Determine the [X, Y] coordinate at the center of the cell enclosing the given text.  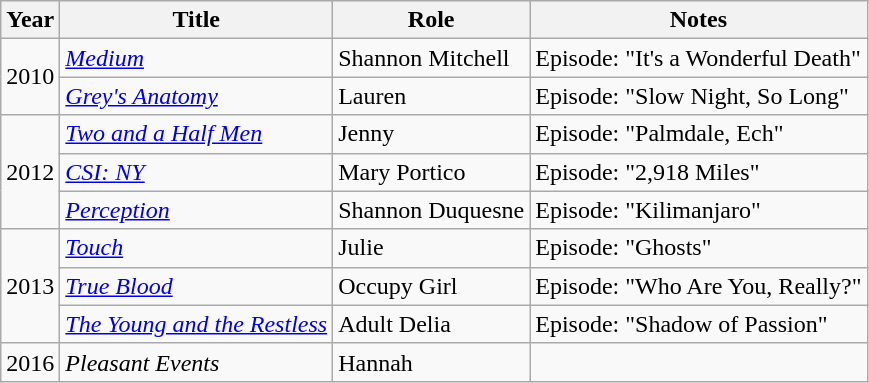
Medium [196, 58]
2010 [30, 77]
Year [30, 20]
Shannon Duquesne [432, 210]
Episode: "Shadow of Passion" [698, 324]
Episode: "It's a Wonderful Death" [698, 58]
Shannon Mitchell [432, 58]
Episode: "Slow Night, So Long" [698, 96]
2013 [30, 286]
Hannah [432, 362]
Episode: "Kilimanjaro" [698, 210]
Two and a Half Men [196, 134]
Notes [698, 20]
Episode: "Ghosts" [698, 248]
2012 [30, 172]
Mary Portico [432, 172]
Adult Delia [432, 324]
True Blood [196, 286]
Title [196, 20]
2016 [30, 362]
Role [432, 20]
Grey's Anatomy [196, 96]
Episode: "Who Are You, Really?" [698, 286]
Episode: "Palmdale, Ech" [698, 134]
Occupy Girl [432, 286]
Pleasant Events [196, 362]
Lauren [432, 96]
Julie [432, 248]
Touch [196, 248]
The Young and the Restless [196, 324]
Episode: "2,918 Miles" [698, 172]
Jenny [432, 134]
CSI: NY [196, 172]
Perception [196, 210]
